Capture the cell that displays the provided text and extract its (x, y) central coordinate. 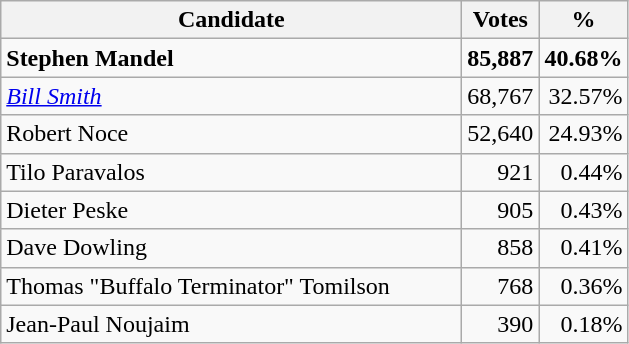
68,767 (500, 96)
Stephen Mandel (232, 58)
% (584, 20)
Dieter Peske (232, 210)
Robert Noce (232, 134)
905 (500, 210)
52,640 (500, 134)
390 (500, 324)
24.93% (584, 134)
0.36% (584, 286)
Thomas "Buffalo Terminator" Tomilson (232, 286)
32.57% (584, 96)
Dave Dowling (232, 248)
0.41% (584, 248)
0.43% (584, 210)
768 (500, 286)
0.44% (584, 172)
Tilo Paravalos (232, 172)
85,887 (500, 58)
921 (500, 172)
Votes (500, 20)
Candidate (232, 20)
Jean-Paul Noujaim (232, 324)
0.18% (584, 324)
40.68% (584, 58)
Bill Smith (232, 96)
858 (500, 248)
